Detect which cell encompasses the target text, then output its (x, y) center coordinate. 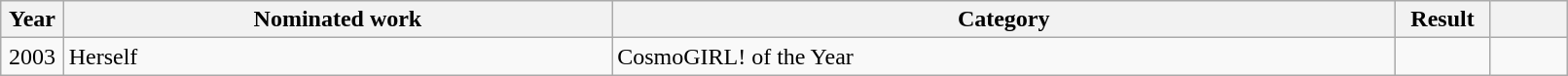
Herself (338, 57)
Result (1442, 19)
CosmoGIRL! of the Year (1004, 57)
Nominated work (338, 19)
Year (32, 19)
Category (1004, 19)
2003 (32, 57)
